Determine the (X, Y) coordinate at the center of the cell enclosing the given text.  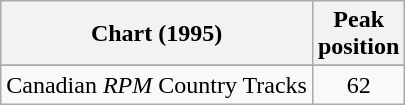
Chart (1995) (157, 34)
62 (358, 85)
Canadian RPM Country Tracks (157, 85)
Peakposition (358, 34)
